Provide the [X, Y] coordinate of the cell's center where the given text is located.  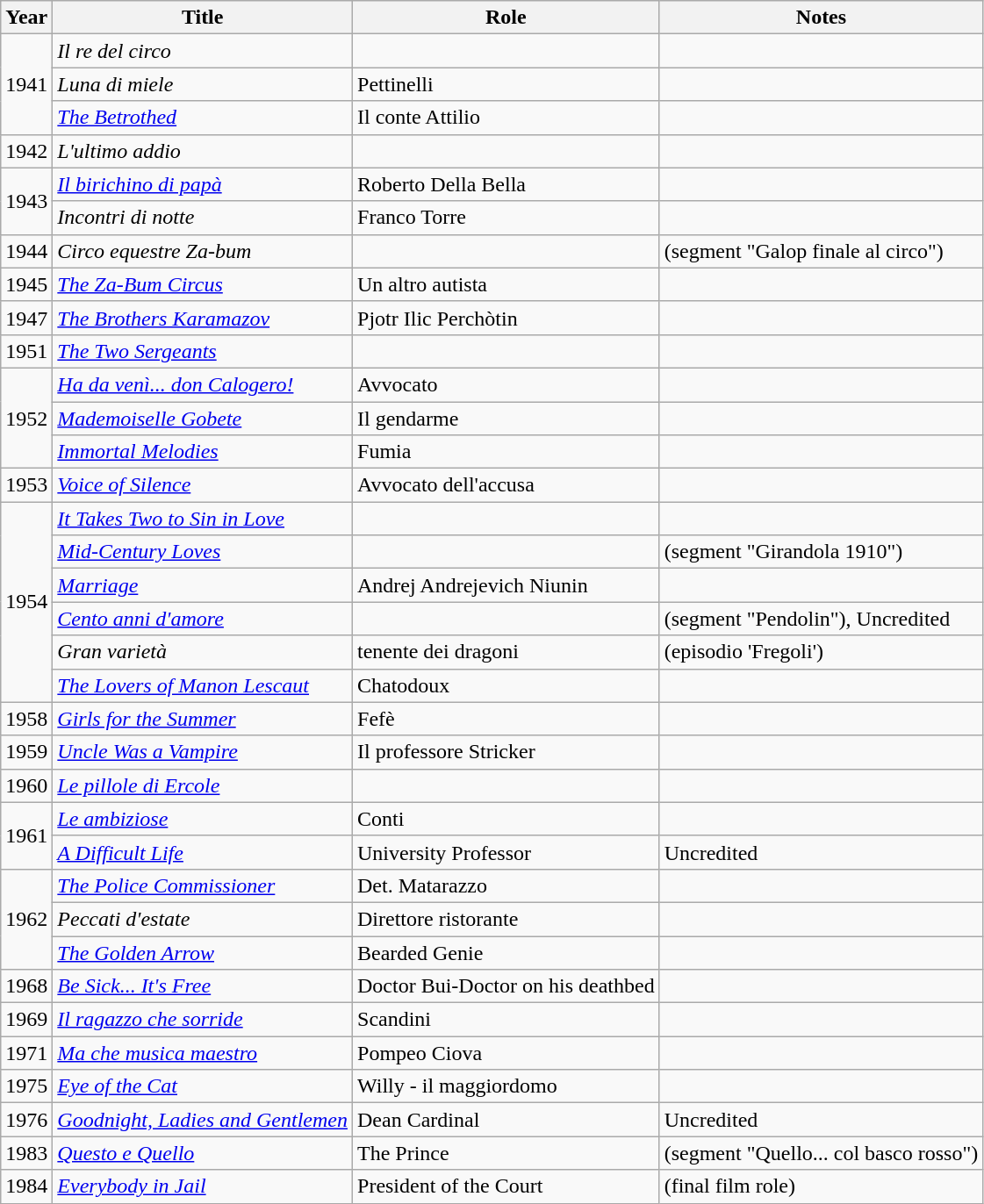
A Difficult Life [203, 852]
Year [26, 18]
The Golden Arrow [203, 952]
University Professor [506, 852]
Il gendarme [506, 419]
Direttore ristorante [506, 919]
President of the Court [506, 1186]
1953 [26, 485]
Title [203, 18]
Girls for the Summer [203, 719]
1944 [26, 251]
Incontri di notte [203, 218]
Il conte Attilio [506, 118]
tenente dei dragoni [506, 652]
Scandini [506, 1020]
Eye of the Cat [203, 1086]
Andrej Andrejevich Niunin [506, 585]
Avvocato [506, 384]
Roberto Della Bella [506, 184]
1951 [26, 351]
Gran varietà [203, 652]
1945 [26, 284]
(final film role) [822, 1186]
Willy - il maggiordomo [506, 1086]
1954 [26, 602]
Conti [506, 819]
(segment "Girandola 1910") [822, 552]
1958 [26, 719]
Questo e Quello [203, 1153]
Be Sick... It's Free [203, 986]
Le ambiziose [203, 819]
1983 [26, 1153]
1941 [26, 84]
1952 [26, 418]
1969 [26, 1020]
1975 [26, 1086]
Goodnight, Ladies and Gentlemen [203, 1120]
1947 [26, 318]
1976 [26, 1120]
1943 [26, 201]
Everybody in Jail [203, 1186]
Immortal Melodies [203, 452]
The Two Sergeants [203, 351]
1942 [26, 151]
1961 [26, 835]
The Prince [506, 1153]
Role [506, 18]
Doctor Bui-Doctor on his deathbed [506, 986]
Fumia [506, 452]
(segment "Pendolin"), Uncredited [822, 619]
(segment "Quello... col basco rosso") [822, 1153]
Un altro autista [506, 284]
Pompeo Ciova [506, 1053]
Pettinelli [506, 84]
1971 [26, 1053]
Mid-Century Loves [203, 552]
The Police Commissioner [203, 885]
Peccati d'estate [203, 919]
The Betrothed [203, 118]
Luna di miele [203, 84]
Il professore Stricker [506, 752]
Det. Matarazzo [506, 885]
1984 [26, 1186]
Avvocato dell'accusa [506, 485]
Marriage [203, 585]
Bearded Genie [506, 952]
Cento anni d'amore [203, 619]
1959 [26, 752]
1968 [26, 986]
Ma che musica maestro [203, 1053]
The Brothers Karamazov [203, 318]
Il birichino di papà [203, 184]
Franco Torre [506, 218]
Circo equestre Za-bum [203, 251]
Chatodoux [506, 685]
1960 [26, 785]
Dean Cardinal [506, 1120]
1962 [26, 919]
L'ultimo addio [203, 151]
Il ragazzo che sorride [203, 1020]
Uncle Was a Vampire [203, 752]
It Takes Two to Sin in Love [203, 519]
Voice of Silence [203, 485]
Ha da venì... don Calogero! [203, 384]
(episodio 'Fregoli') [822, 652]
Le pillole di Ercole [203, 785]
Il re del circo [203, 51]
Fefè [506, 719]
Pjotr Ilic Perchòtin [506, 318]
(segment "Galop finale al circo") [822, 251]
The Za-Bum Circus [203, 284]
The Lovers of Manon Lescaut [203, 685]
Mademoiselle Gobete [203, 419]
Notes [822, 18]
